Capture the cell that displays the provided text and extract its [X, Y] central coordinate. 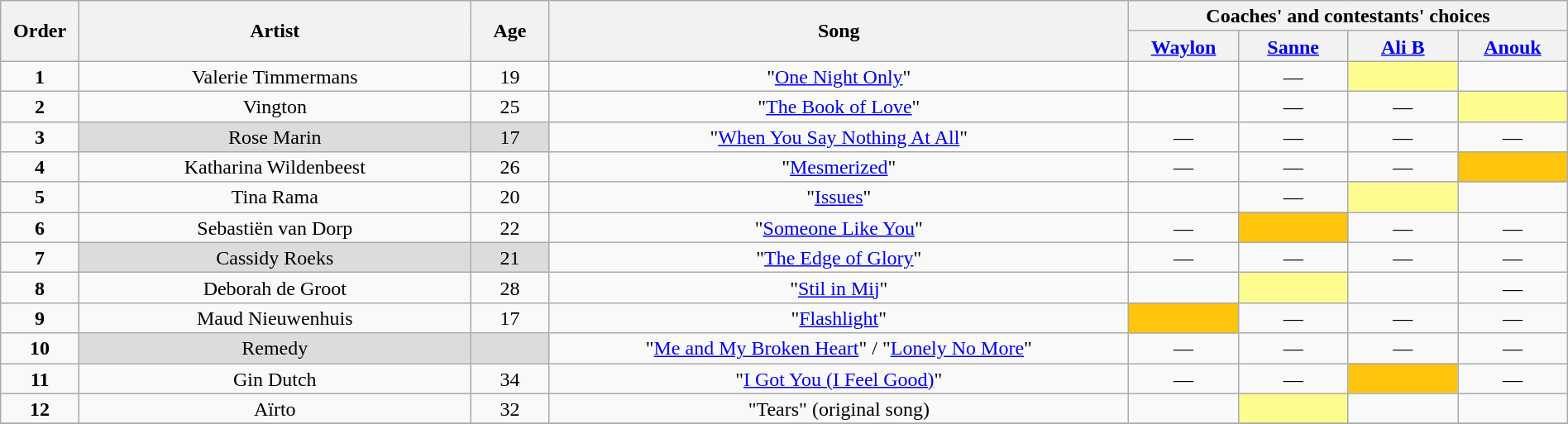
Ali B [1403, 46]
Remedy [275, 349]
Sanne [1293, 46]
"One Night Only" [839, 76]
"Mesmerized" [839, 167]
"Tears" (original song) [839, 408]
"Flashlight" [839, 317]
Vington [275, 106]
Anouk [1513, 46]
Coaches' and contestants' choices [1348, 17]
"I Got You (I Feel Good)" [839, 379]
Tina Rama [275, 197]
3 [40, 137]
19 [509, 76]
6 [40, 228]
Deborah de Groot [275, 288]
"Issues" [839, 197]
7 [40, 258]
12 [40, 408]
26 [509, 167]
32 [509, 408]
Gin Dutch [275, 379]
Cassidy Roeks [275, 258]
9 [40, 317]
Rose Marin [275, 137]
10 [40, 349]
Song [839, 31]
4 [40, 167]
22 [509, 228]
Sebastiën van Dorp [275, 228]
21 [509, 258]
"Me and My Broken Heart" / "Lonely No More" [839, 349]
11 [40, 379]
"The Book of Love" [839, 106]
8 [40, 288]
Aïrto [275, 408]
28 [509, 288]
"The Edge of Glory" [839, 258]
20 [509, 197]
34 [509, 379]
25 [509, 106]
Order [40, 31]
Valerie Timmermans [275, 76]
Age [509, 31]
5 [40, 197]
Artist [275, 31]
Waylon [1184, 46]
2 [40, 106]
"Someone Like You" [839, 228]
Maud Nieuwenhuis [275, 317]
1 [40, 76]
"Stil in Mij" [839, 288]
Katharina Wildenbeest [275, 167]
"When You Say Nothing At All" [839, 137]
